Identify which cell holds the provided text, then report its [X, Y] central coordinate. 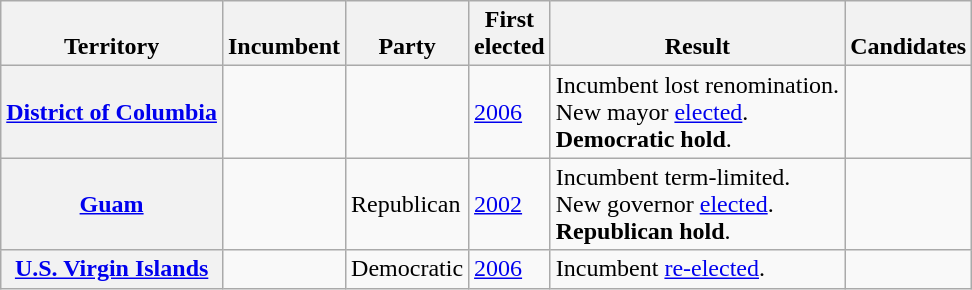
Result [697, 34]
Territory [112, 34]
U.S. Virgin Islands [112, 269]
Incumbent term-limited.New governor elected.Republican hold. [697, 204]
Party [408, 34]
Guam [112, 204]
Incumbent re-elected. [697, 269]
Incumbent lost renomination.New mayor elected.Democratic hold. [697, 112]
District of Columbia [112, 112]
Firstelected [510, 34]
Republican [408, 204]
2002 [510, 204]
Incumbent [284, 34]
Democratic [408, 269]
Candidates [908, 34]
